Detect which cell encompasses the target text, then output its [x, y] center coordinate. 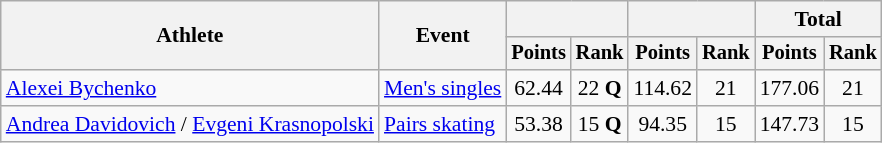
Pairs skating [442, 124]
114.62 [662, 88]
Andrea Davidovich / Evgeni Krasnopolski [190, 124]
Men's singles [442, 88]
Event [442, 36]
Athlete [190, 36]
Alexei Bychenko [190, 88]
147.73 [790, 124]
Total [818, 19]
22 Q [600, 88]
62.44 [538, 88]
53.38 [538, 124]
94.35 [662, 124]
15 Q [600, 124]
177.06 [790, 88]
